For the text-containing cell, return its midpoint in [X, Y] coordinate format. 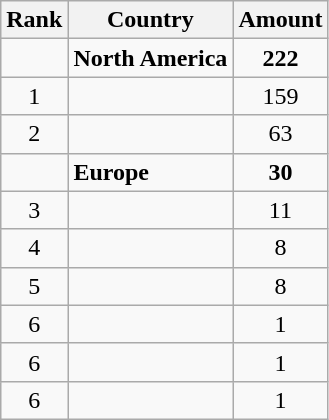
222 [280, 58]
4 [34, 248]
159 [280, 96]
North America [150, 58]
Rank [34, 20]
30 [280, 172]
2 [34, 134]
5 [34, 286]
63 [280, 134]
Country [150, 20]
Europe [150, 172]
Amount [280, 20]
3 [34, 210]
11 [280, 210]
